From the cell containing the given text, extract its center point as (X, Y) coordinate. 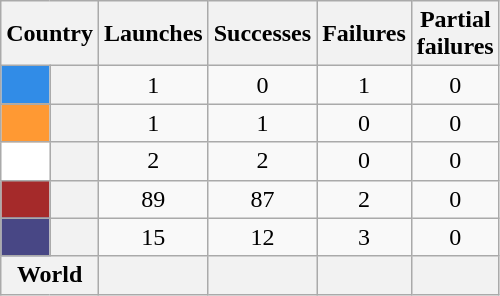
87 (262, 199)
15 (153, 237)
12 (262, 237)
World (50, 275)
89 (153, 199)
Successes (262, 34)
Failures (364, 34)
Partial failures (455, 34)
Launches (153, 34)
3 (364, 237)
Country (50, 34)
